Scan for the cell matching the given text and deliver its [x, y] coordinate at center. 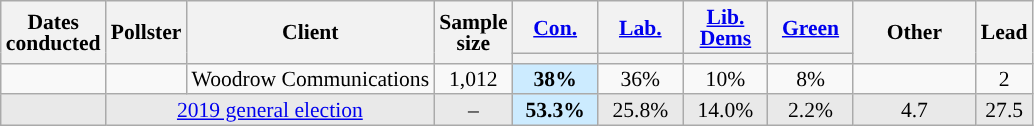
Datesconducted [54, 32]
4.7 [914, 110]
8% [810, 78]
27.5 [1004, 110]
Green [810, 27]
38% [556, 78]
Lib. Dems [726, 27]
2 [1004, 78]
10% [726, 78]
36% [640, 78]
Lab. [640, 27]
2.2% [810, 110]
Woodrow Communications [310, 78]
Client [310, 32]
Lead [1004, 32]
25.8% [640, 110]
– [473, 110]
Pollster [146, 32]
Samplesize [473, 32]
Other [914, 32]
2019 general election [270, 110]
14.0% [726, 110]
1,012 [473, 78]
53.3% [556, 110]
Con. [556, 27]
